Output the [x, y] coordinate of the center of the cell containing the given text.  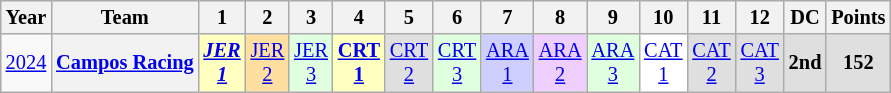
ARA3 [612, 63]
9 [612, 17]
2nd [806, 63]
JER2 [268, 63]
11 [711, 17]
JER3 [311, 63]
152 [858, 63]
CAT3 [760, 63]
CAT1 [663, 63]
7 [508, 17]
3 [311, 17]
1 [222, 17]
8 [560, 17]
CRT3 [457, 63]
6 [457, 17]
CAT2 [711, 63]
4 [359, 17]
Campos Racing [124, 63]
CRT2 [409, 63]
Points [858, 17]
5 [409, 17]
Team [124, 17]
Year [26, 17]
12 [760, 17]
2024 [26, 63]
ARA1 [508, 63]
JER1 [222, 63]
10 [663, 17]
CRT1 [359, 63]
ARA2 [560, 63]
2 [268, 17]
DC [806, 17]
